Return the [X, Y] coordinate for the center point of the cell that contains the specified text.  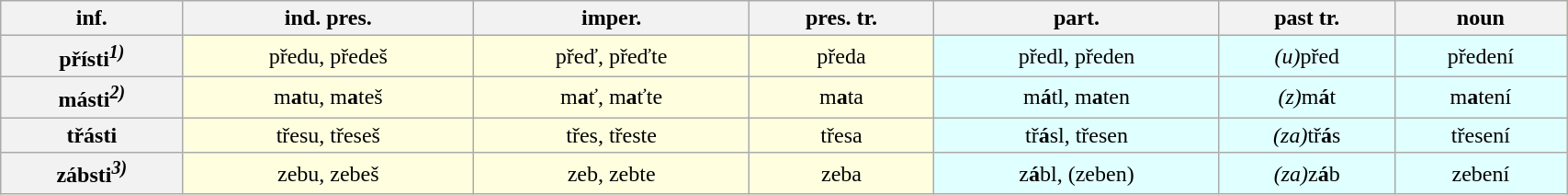
mata [841, 97]
noun [1481, 18]
inf. [92, 18]
matení [1481, 97]
(z)mát [1306, 97]
předl, předen [1077, 57]
přísti1) [92, 57]
zábsti3) [92, 173]
zebu, zebeš [329, 173]
past tr. [1306, 18]
předu, předeš [329, 57]
zeba [841, 173]
zebení [1481, 173]
třesa [841, 135]
(za)třás [1306, 135]
ind. pres. [329, 18]
másti2) [92, 97]
imper. [612, 18]
zábl, (zeben) [1077, 173]
třásl, třesen [1077, 135]
třásti [92, 135]
(u)před [1306, 57]
matu, mateš [329, 97]
zeb, zebte [612, 173]
třes, třeste [612, 135]
(za)záb [1306, 173]
předení [1481, 57]
třesení [1481, 135]
přeď, přeďte [612, 57]
mátl, maten [1077, 97]
mať, maťte [612, 97]
předa [841, 57]
pres. tr. [841, 18]
part. [1077, 18]
třesu, třeseš [329, 135]
